Search for the cell housing the specified text and yield its (X, Y) center coordinate. 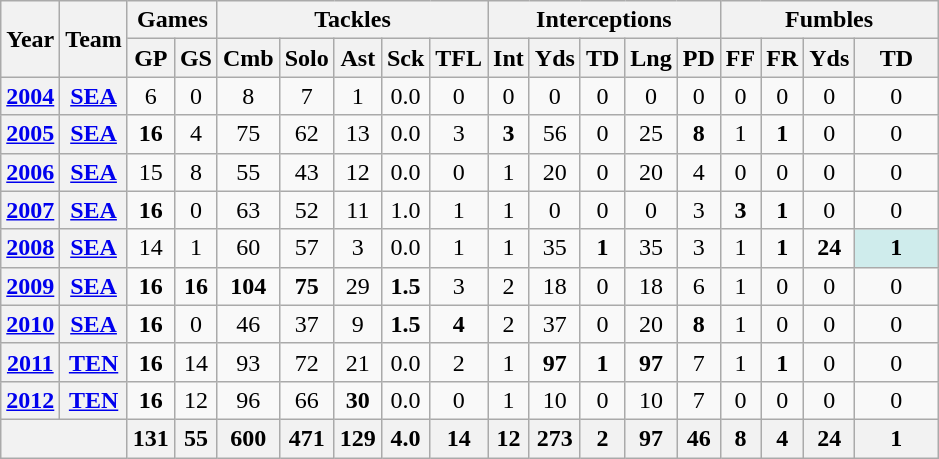
56 (554, 134)
131 (150, 438)
Year (30, 39)
471 (306, 438)
4.0 (405, 438)
72 (306, 362)
1.0 (405, 210)
TFL (459, 58)
29 (358, 286)
30 (358, 400)
60 (248, 248)
129 (358, 438)
Tackles (352, 20)
2012 (30, 400)
Cmb (248, 58)
2010 (30, 324)
PD (698, 58)
Games (172, 20)
Fumbles (829, 20)
63 (248, 210)
Int (509, 58)
2007 (30, 210)
Lng (651, 58)
104 (248, 286)
Solo (306, 58)
15 (150, 172)
FR (782, 58)
2011 (30, 362)
Ast (358, 58)
21 (358, 362)
273 (554, 438)
GS (196, 58)
GP (150, 58)
FF (740, 58)
62 (306, 134)
2004 (30, 96)
2008 (30, 248)
2009 (30, 286)
66 (306, 400)
Team (94, 39)
600 (248, 438)
Sck (405, 58)
2005 (30, 134)
43 (306, 172)
11 (358, 210)
93 (248, 362)
2006 (30, 172)
25 (651, 134)
52 (306, 210)
96 (248, 400)
57 (306, 248)
Interceptions (604, 20)
9 (358, 324)
13 (358, 134)
